Capture the cell that displays the provided text and extract its (x, y) central coordinate. 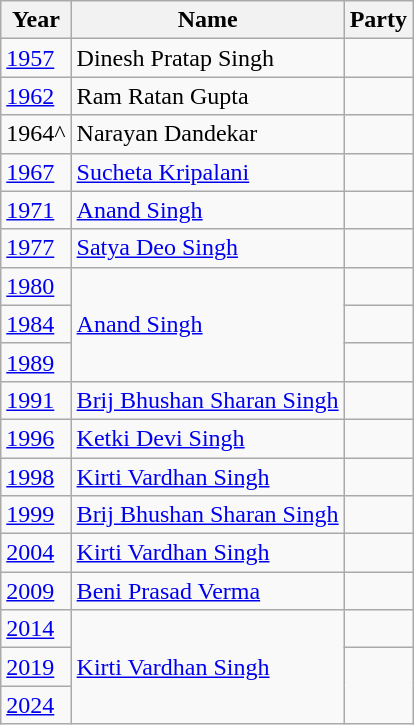
Sucheta Kripalani (208, 172)
2004 (36, 553)
1962 (36, 96)
1998 (36, 477)
1991 (36, 400)
1964^ (36, 134)
1996 (36, 438)
2014 (36, 629)
1999 (36, 515)
1977 (36, 248)
1967 (36, 172)
Party (378, 20)
Beni Prasad Verma (208, 591)
2009 (36, 591)
2019 (36, 667)
1957 (36, 58)
Satya Deo Singh (208, 248)
Ketki Devi Singh (208, 438)
1989 (36, 362)
1984 (36, 324)
Dinesh Pratap Singh (208, 58)
Name (208, 20)
Ram Ratan Gupta (208, 96)
1980 (36, 286)
2024 (36, 705)
Year (36, 20)
1971 (36, 210)
Narayan Dandekar (208, 134)
